Scan for the cell matching the given text and deliver its [X, Y] coordinate at center. 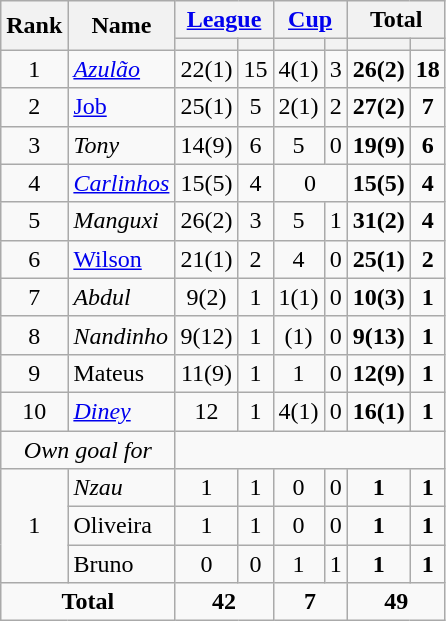
1(1) [298, 297]
Azulão [122, 69]
Wilson [122, 259]
16(1) [378, 411]
31(2) [378, 221]
9(2) [206, 297]
9 [34, 373]
8 [34, 335]
49 [396, 602]
Rank [34, 26]
Name [122, 26]
19(9) [378, 145]
9(12) [206, 335]
Nandinho [122, 335]
Cup [310, 20]
Mateus [122, 373]
10 [34, 411]
27(2) [378, 107]
18 [428, 69]
Nzau [122, 488]
22(1) [206, 69]
Job [122, 107]
42 [224, 602]
Tony [122, 145]
Oliveira [122, 526]
(1) [298, 335]
12 [206, 411]
15 [256, 69]
League [224, 20]
21(1) [206, 259]
2(1) [298, 107]
12(9) [378, 373]
9(13) [378, 335]
14(9) [206, 145]
Own goal for [88, 449]
Carlinhos [122, 183]
11(9) [206, 373]
Manguxi [122, 221]
10(3) [378, 297]
Abdul [122, 297]
Bruno [122, 564]
Diney [122, 411]
